Capture the cell that displays the provided text and extract its (x, y) central coordinate. 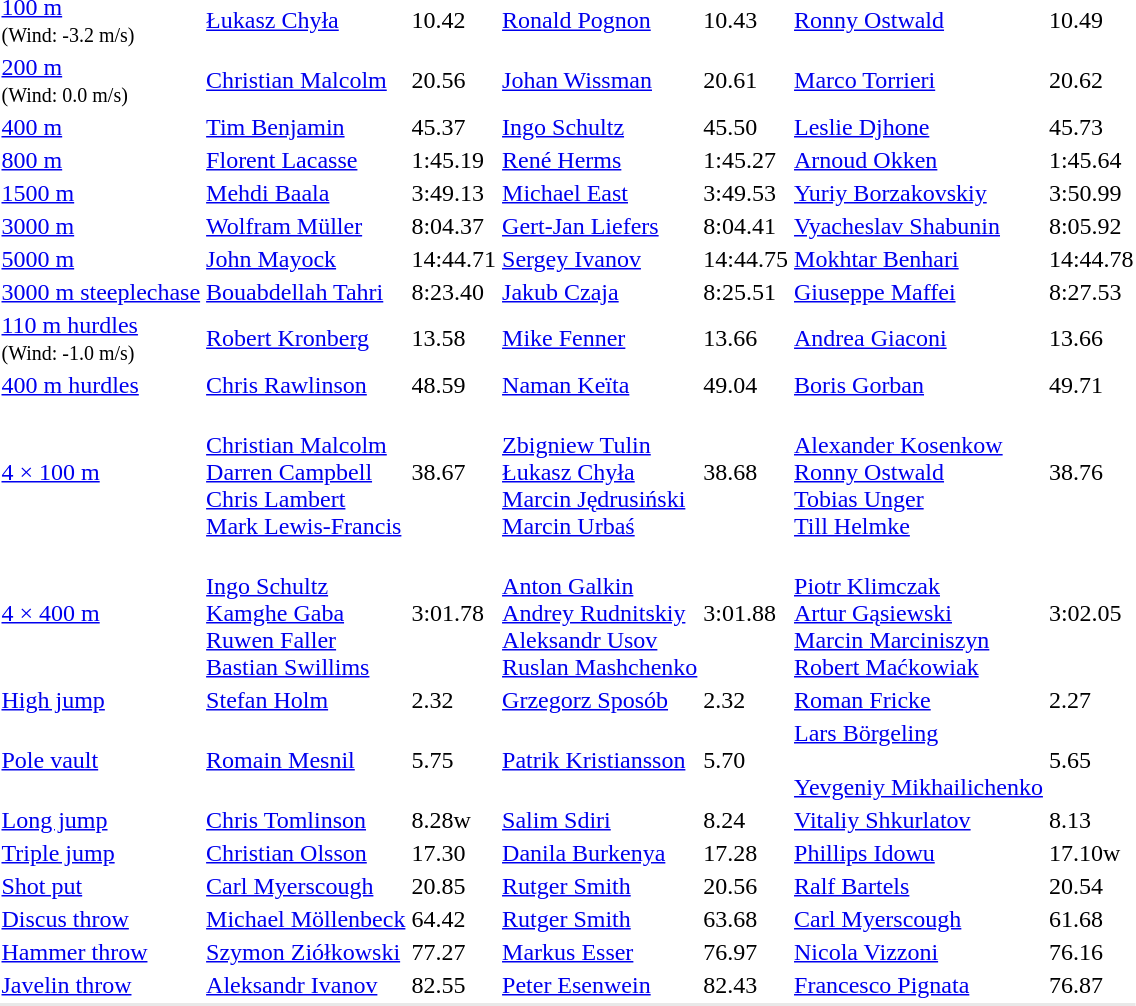
17.28 (746, 853)
14:44.71 (454, 259)
Christian Olsson (306, 853)
8:27.53 (1091, 292)
Michael East (600, 193)
Mehdi Baala (306, 193)
Phillips Idowu (919, 853)
Vitaliy Shkurlatov (919, 820)
49.04 (746, 385)
Michael Möllenbeck (306, 919)
61.68 (1091, 919)
20.62 (1091, 80)
3000 m steeplechase (101, 292)
8:04.41 (746, 226)
8.28w (454, 820)
Andrea Giaconi (919, 338)
Grzegorz Sposób (600, 700)
1:45.27 (746, 160)
Boris Gorban (919, 385)
Robert Kronberg (306, 338)
2.27 (1091, 700)
Danila Burkenya (600, 853)
Mokhtar Benhari (919, 259)
200 m(Wind: 0.0 m/s) (101, 80)
Florent Lacasse (306, 160)
49.71 (1091, 385)
Tim Benjamin (306, 127)
400 m hurdles (101, 385)
14:44.78 (1091, 259)
Gert-Jan Liefers (600, 226)
Long jump (101, 820)
Leslie Djhone (919, 127)
3000 m (101, 226)
38.76 (1091, 472)
Romain Mesnil (306, 760)
8.13 (1091, 820)
Chris Rawlinson (306, 385)
Christian MalcolmDarren CampbellChris LambertMark Lewis-Francis (306, 472)
45.37 (454, 127)
Javelin throw (101, 985)
Jakub Czaja (600, 292)
20.54 (1091, 886)
76.97 (746, 952)
Salim Sdiri (600, 820)
14:44.75 (746, 259)
400 m (101, 127)
Yuriy Borzakovskiy (919, 193)
4 × 400 m (101, 613)
77.27 (454, 952)
Vyacheslav Shabunin (919, 226)
48.59 (454, 385)
John Mayock (306, 259)
Chris Tomlinson (306, 820)
Anton GalkinAndrey RudnitskiyAleksandr UsovRuslan Mashchenko (600, 613)
1500 m (101, 193)
1:45.64 (1091, 160)
Roman Fricke (919, 700)
76.16 (1091, 952)
Nicola Vizzoni (919, 952)
Francesco Pignata (919, 985)
64.42 (454, 919)
Arnoud Okken (919, 160)
High jump (101, 700)
Bouabdellah Tahri (306, 292)
5000 m (101, 259)
20.61 (746, 80)
Marco Torrieri (919, 80)
38.67 (454, 472)
3:02.05 (1091, 613)
110 m hurdles(Wind: -1.0 m/s) (101, 338)
3:49.13 (454, 193)
800 m (101, 160)
8:23.40 (454, 292)
Lars BörgelingYevgeniy Mikhailichenko (919, 760)
8.24 (746, 820)
Ralf Bartels (919, 886)
Naman Keïta (600, 385)
Peter Esenwein (600, 985)
René Herms (600, 160)
38.68 (746, 472)
13.58 (454, 338)
Sergey Ivanov (600, 259)
Giuseppe Maffei (919, 292)
Pole vault (101, 760)
Stefan Holm (306, 700)
20.85 (454, 886)
82.43 (746, 985)
76.87 (1091, 985)
Patrik Kristiansson (600, 760)
Shot put (101, 886)
45.73 (1091, 127)
3:49.53 (746, 193)
Johan Wissman (600, 80)
Ingo Schultz (600, 127)
17.30 (454, 853)
5.75 (454, 760)
8:04.37 (454, 226)
8:25.51 (746, 292)
5.65 (1091, 760)
Wolfram Müller (306, 226)
Szymon Ziółkowski (306, 952)
63.68 (746, 919)
Alexander KosenkowRonny OstwaldTobias UngerTill Helmke (919, 472)
Piotr KlimczakArtur GąsiewskiMarcin MarciniszynRobert Maćkowiak (919, 613)
3:50.99 (1091, 193)
5.70 (746, 760)
1:45.19 (454, 160)
82.55 (454, 985)
Aleksandr Ivanov (306, 985)
Hammer throw (101, 952)
Christian Malcolm (306, 80)
17.10w (1091, 853)
Zbigniew TulinŁukasz ChyłaMarcin JędrusińskiMarcin Urbaś (600, 472)
Markus Esser (600, 952)
8:05.92 (1091, 226)
4 × 100 m (101, 472)
Mike Fenner (600, 338)
45.50 (746, 127)
Ingo SchultzKamghe GabaRuwen FallerBastian Swillims (306, 613)
3:01.78 (454, 613)
Discus throw (101, 919)
3:01.88 (746, 613)
Triple jump (101, 853)
